Identify which cell holds the provided text, then report its (x, y) central coordinate. 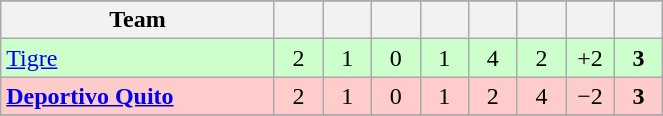
+2 (590, 58)
Team (138, 20)
Deportivo Quito (138, 96)
−2 (590, 96)
Tigre (138, 58)
